Return [x, y] of the center of cell containing provided text 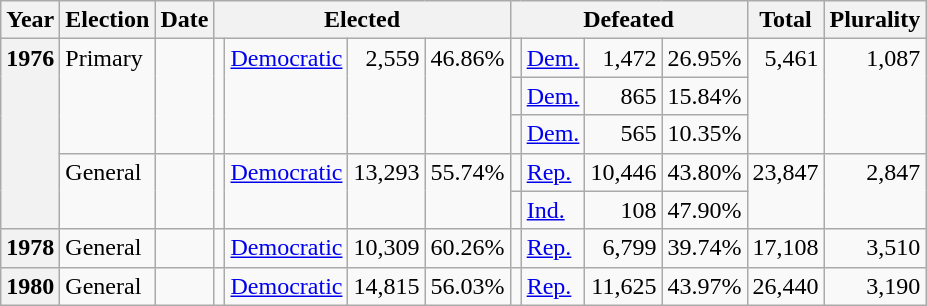
60.26% [468, 248]
1,087 [875, 96]
Election [108, 20]
Plurality [875, 20]
17,108 [786, 248]
Defeated [628, 20]
Primary [108, 96]
2,847 [875, 191]
565 [624, 134]
13,293 [386, 191]
865 [624, 96]
3,510 [875, 248]
1978 [30, 248]
6,799 [624, 248]
46.86% [468, 96]
56.03% [468, 286]
Ind. [553, 210]
3,190 [875, 286]
1976 [30, 134]
Elected [362, 20]
Date [184, 20]
2,559 [386, 96]
10,309 [386, 248]
55.74% [468, 191]
10.35% [704, 134]
Year [30, 20]
1980 [30, 286]
10,446 [624, 172]
43.80% [704, 172]
26,440 [786, 286]
43.97% [704, 286]
23,847 [786, 191]
14,815 [386, 286]
15.84% [704, 96]
47.90% [704, 210]
108 [624, 210]
39.74% [704, 248]
26.95% [704, 58]
5,461 [786, 96]
11,625 [624, 286]
1,472 [624, 58]
Total [786, 20]
